Find where the given text appears and provide that cell's center as [x, y] coordinate. 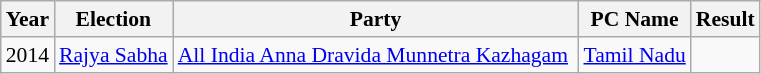
All India Anna Dravida Munnetra Kazhagam [376, 55]
Tamil Nadu [634, 55]
Election [114, 19]
Year [28, 19]
Result [726, 19]
Rajya Sabha [114, 55]
2014 [28, 55]
PC Name [634, 19]
Party [376, 19]
